Identify which cell holds the provided text, then report its (X, Y) central coordinate. 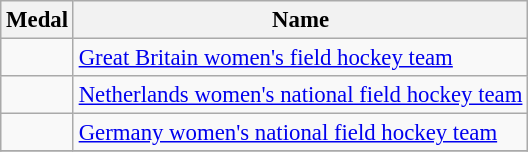
Name (300, 20)
Medal (38, 20)
Netherlands women's national field hockey team (300, 95)
Great Britain women's field hockey team (300, 58)
Germany women's national field hockey team (300, 133)
